Return (X, Y) of the center of cell containing provided text 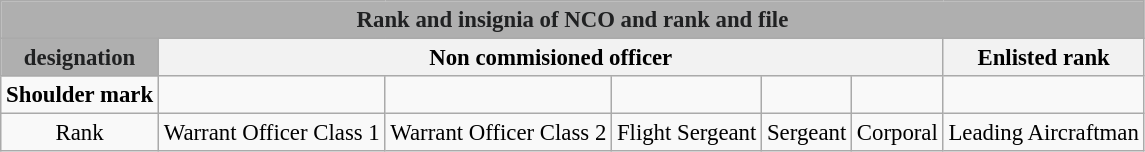
Shoulder mark (80, 95)
Warrant Officer Class 1 (272, 133)
Rank and insignia of NCO and rank and file (572, 20)
Leading Aircraftman (1044, 133)
Sergeant (807, 133)
Rank (80, 133)
designation (80, 58)
Warrant Officer Class 2 (498, 133)
Enlisted rank (1044, 58)
Corporal (898, 133)
Flight Sergeant (687, 133)
Non commisioned officer (550, 58)
